Pinpoint the cell where the given text exists, returning its (X, Y) midpoint coordinate. 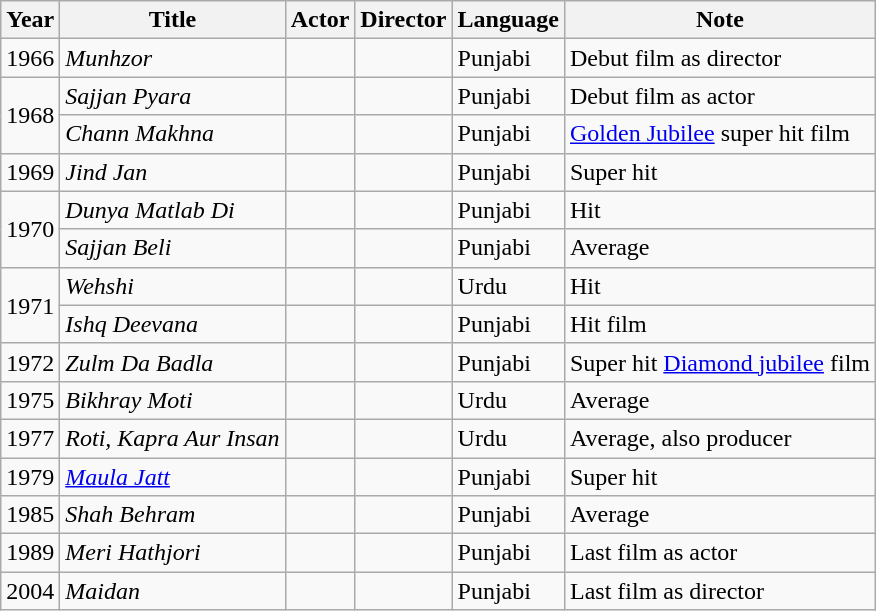
Last film as director (720, 591)
Chann Makhna (172, 134)
Debut film as director (720, 58)
Roti, Kapra Aur Insan (172, 438)
Last film as actor (720, 553)
1968 (30, 115)
Title (172, 20)
Average, also producer (720, 438)
Zulm Da Badla (172, 362)
2004 (30, 591)
Maidan (172, 591)
Jind Jan (172, 172)
1977 (30, 438)
Super hit Diamond jubilee film (720, 362)
Director (404, 20)
Year (30, 20)
Sajjan Beli (172, 248)
1972 (30, 362)
Note (720, 20)
Golden Jubilee super hit film (720, 134)
Wehshi (172, 286)
1971 (30, 305)
Language (508, 20)
Actor (320, 20)
Maula Jatt (172, 477)
Munhzor (172, 58)
1975 (30, 400)
1970 (30, 229)
Hit film (720, 324)
Shah Behram (172, 515)
1966 (30, 58)
Sajjan Pyara (172, 96)
1979 (30, 477)
Meri Hathjori (172, 553)
1969 (30, 172)
Dunya Matlab Di (172, 210)
Ishq Deevana (172, 324)
1985 (30, 515)
Bikhray Moti (172, 400)
1989 (30, 553)
Debut film as actor (720, 96)
